Scan for the cell matching the given text and deliver its [x, y] coordinate at center. 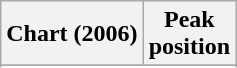
Chart (2006) [72, 34]
Peakposition [189, 34]
